From the cell containing the given text, extract its center point as [x, y] coordinate. 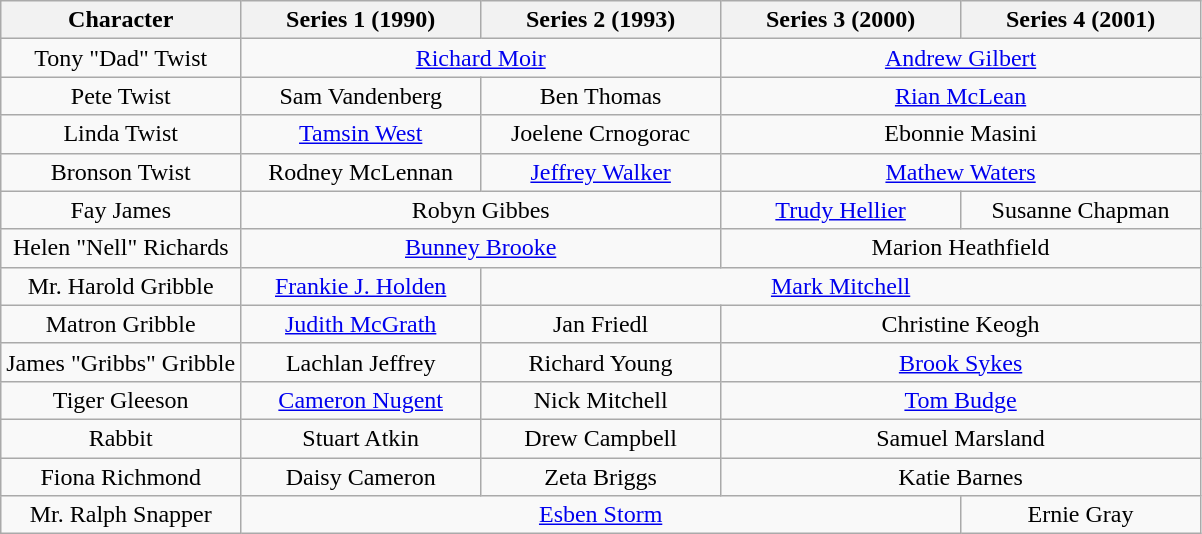
Jeffrey Walker [601, 172]
Lachlan Jeffrey [361, 362]
Mr. Harold Gribble [121, 286]
Mathew Waters [961, 172]
Fiona Richmond [121, 477]
Nick Mitchell [601, 400]
Fay James [121, 210]
Character [121, 20]
Tamsin West [361, 134]
Cameron Nugent [361, 400]
Samuel Marsland [961, 438]
Daisy Cameron [361, 477]
Rabbit [121, 438]
Richard Young [601, 362]
Helen "Nell" Richards [121, 248]
Pete Twist [121, 96]
Frankie J. Holden [361, 286]
Rian McLean [961, 96]
Rodney McLennan [361, 172]
Series 4 (2001) [1081, 20]
Mark Mitchell [841, 286]
Series 2 (1993) [601, 20]
Joelene Crnogorac [601, 134]
Ebonnie Masini [961, 134]
Brook Sykes [961, 362]
Robyn Gibbes [481, 210]
Marion Heathfield [961, 248]
Judith McGrath [361, 324]
Linda Twist [121, 134]
Richard Moir [481, 58]
Tom Budge [961, 400]
Drew Campbell [601, 438]
Ernie Gray [1081, 515]
Susanne Chapman [1081, 210]
Series 1 (1990) [361, 20]
Tony "Dad" Twist [121, 58]
Bronson Twist [121, 172]
Series 3 (2000) [841, 20]
Tiger Gleeson [121, 400]
Sam Vandenberg [361, 96]
Andrew Gilbert [961, 58]
Ben Thomas [601, 96]
Zeta Briggs [601, 477]
James "Gribbs" Gribble [121, 362]
Bunney Brooke [481, 248]
Christine Keogh [961, 324]
Stuart Atkin [361, 438]
Mr. Ralph Snapper [121, 515]
Jan Friedl [601, 324]
Katie Barnes [961, 477]
Matron Gribble [121, 324]
Trudy Hellier [841, 210]
Esben Storm [601, 515]
